Capture the cell that displays the provided text and extract its [X, Y] central coordinate. 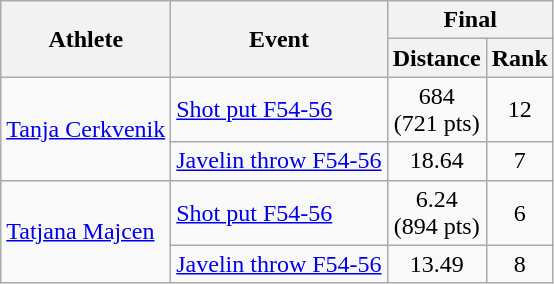
Tanja Cerkvenik [86, 128]
13.49 [436, 264]
Tatjana Majcen [86, 232]
7 [520, 161]
6 [520, 212]
Rank [520, 58]
684(721 pts) [436, 110]
6.24(894 pts) [436, 212]
8 [520, 264]
12 [520, 110]
Final [470, 20]
Event [279, 39]
18.64 [436, 161]
Athlete [86, 39]
Distance [436, 58]
